Pinpoint the cell where the given text exists, returning its (X, Y) midpoint coordinate. 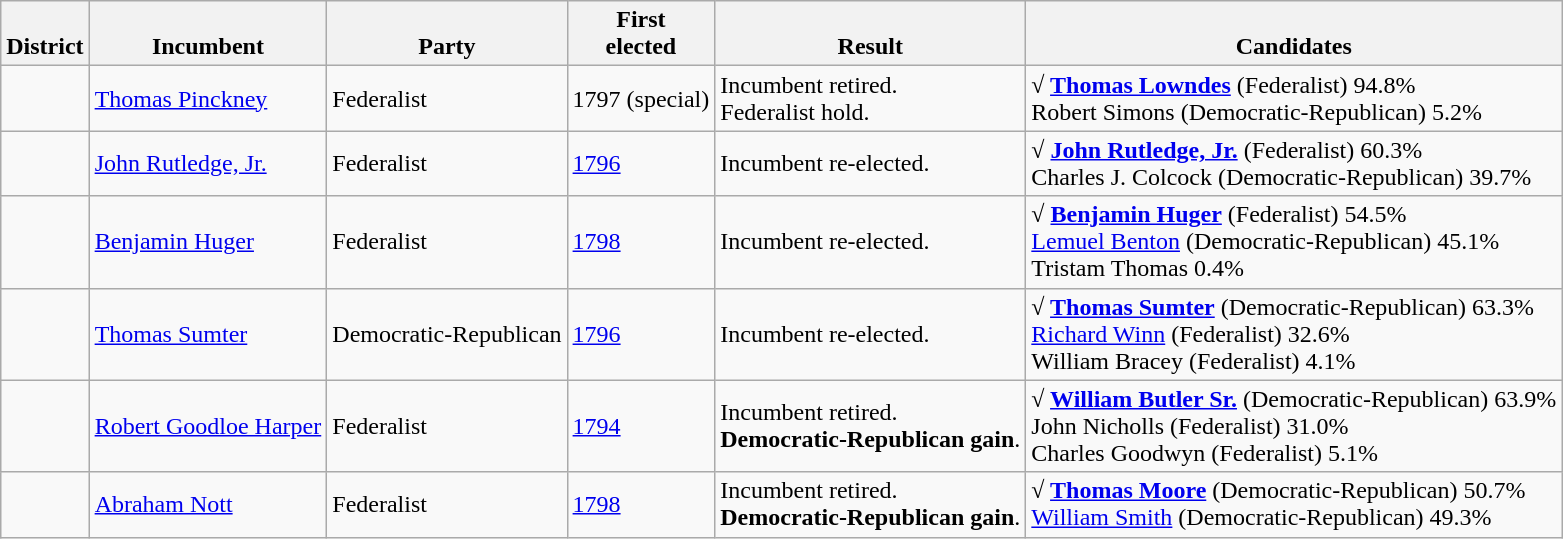
Democratic-Republican (447, 334)
Party (447, 34)
Thomas Pinckney (208, 98)
√ Thomas Sumter (Democratic-Republican) 63.3%Richard Winn (Federalist) 32.6%William Bracey (Federalist) 4.1% (1294, 334)
District (45, 34)
1794 (641, 426)
Firstelected (641, 34)
Abraham Nott (208, 504)
√ John Rutledge, Jr. (Federalist) 60.3%Charles J. Colcock (Democratic-Republican) 39.7% (1294, 164)
√ William Butler Sr. (Democratic-Republican) 63.9%John Nicholls (Federalist) 31.0%Charles Goodwyn (Federalist) 5.1% (1294, 426)
Candidates (1294, 34)
John Rutledge, Jr. (208, 164)
Incumbent (208, 34)
Result (870, 34)
√ Thomas Lowndes (Federalist) 94.8%Robert Simons (Democratic-Republican) 5.2% (1294, 98)
√ Benjamin Huger (Federalist) 54.5%Lemuel Benton (Democratic-Republican) 45.1%Tristam Thomas 0.4% (1294, 242)
1797 (special) (641, 98)
Thomas Sumter (208, 334)
Benjamin Huger (208, 242)
Incumbent retired.Federalist hold. (870, 98)
Robert Goodloe Harper (208, 426)
√ Thomas Moore (Democratic-Republican) 50.7%William Smith (Democratic-Republican) 49.3% (1294, 504)
